Return [x, y] of the center of cell containing provided text 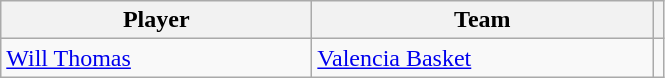
Valencia Basket [482, 58]
Player [156, 20]
Team [482, 20]
Will Thomas [156, 58]
